Output the [X, Y] coordinate of the center of the cell containing the given text.  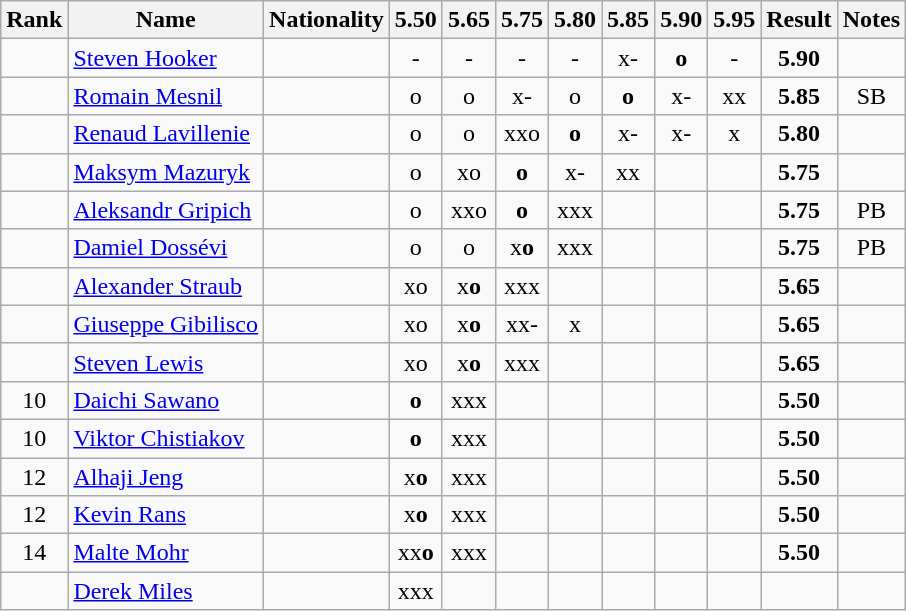
Romain Mesnil [166, 96]
Viktor Chistiakov [166, 438]
Steven Lewis [166, 362]
Nationality [327, 20]
5.95 [734, 20]
SB [871, 96]
Malte Mohr [166, 553]
Result [799, 20]
Maksym Mazuryk [166, 172]
Notes [871, 20]
Rank [34, 20]
Damiel Dossévi [166, 248]
Aleksandr Gripich [166, 210]
Alhaji Jeng [166, 477]
Daichi Sawano [166, 400]
xx- [522, 324]
Steven Hooker [166, 58]
Derek Miles [166, 591]
Renaud Lavillenie [166, 134]
Name [166, 20]
Alexander Straub [166, 286]
Kevin Rans [166, 515]
Giuseppe Gibilisco [166, 324]
14 [34, 553]
